Output the (X, Y) coordinate of the center of the cell containing the given text.  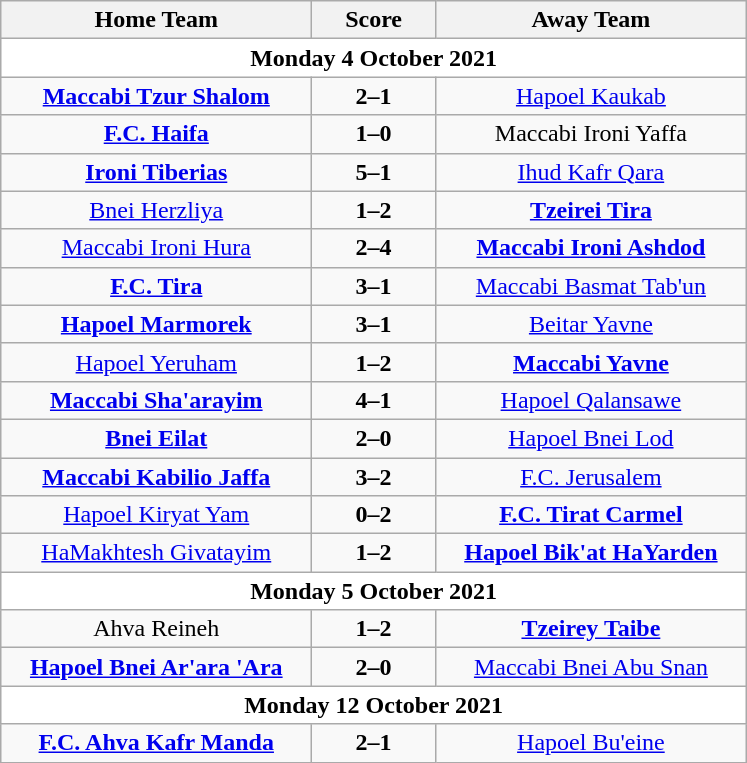
Beitar Yavne (590, 324)
F.C. Haifa (156, 134)
Away Team (590, 20)
Hapoel Qalansawe (590, 400)
Hapoel Bnei Lod (590, 438)
Hapoel Bik'at HaYarden (590, 553)
1–0 (374, 134)
5–1 (374, 172)
0–2 (374, 515)
Hapoel Kiryat Yam (156, 515)
Maccabi Ironi Ashdod (590, 248)
Maccabi Tzur Shalom (156, 96)
Maccabi Yavne (590, 362)
3–2 (374, 477)
Monday 12 October 2021 (374, 705)
Maccabi Ironi Hura (156, 248)
Hapoel Bnei Ar'ara 'Ara (156, 667)
Home Team (156, 20)
Monday 5 October 2021 (374, 591)
Bnei Herzliya (156, 210)
Tzeirey Taibe (590, 629)
Tzeirei Tira (590, 210)
Hapoel Marmorek (156, 324)
Ihud Kafr Qara (590, 172)
F.C. Tira (156, 286)
Monday 4 October 2021 (374, 58)
F.C. Jerusalem (590, 477)
Maccabi Bnei Abu Snan (590, 667)
Maccabi Ironi Yaffa (590, 134)
Hapoel Kaukab (590, 96)
F.C. Tirat Carmel (590, 515)
Maccabi Basmat Tab'un (590, 286)
F.C. Ahva Kafr Manda (156, 743)
2–4 (374, 248)
4–1 (374, 400)
Bnei Eilat (156, 438)
Hapoel Yeruham (156, 362)
Hapoel Bu'eine (590, 743)
Score (374, 20)
Ahva Reineh (156, 629)
HaMakhtesh Givatayim (156, 553)
Maccabi Sha'arayim (156, 400)
Ironi Tiberias (156, 172)
Maccabi Kabilio Jaffa (156, 477)
